Extract the [x, y] coordinate from the center of the cell holding the provided text.  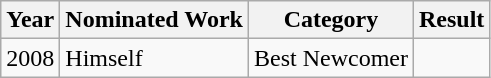
Nominated Work [154, 20]
Himself [154, 58]
Year [30, 20]
Best Newcomer [330, 58]
2008 [30, 58]
Result [451, 20]
Category [330, 20]
